Provide the [x, y] coordinate of the cell's center where the given text is located.  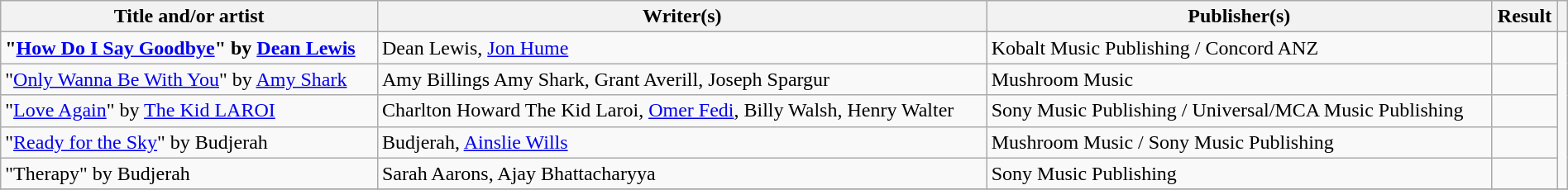
"Therapy" by Budjerah [189, 173]
Sarah Aarons, Ajay Bhattacharyya [681, 173]
"Love Again" by The Kid LAROI [189, 111]
Sony Music Publishing / Universal/MCA Music Publishing [1239, 111]
Title and/or artist [189, 17]
"How Do I Say Goodbye" by Dean Lewis [189, 48]
"Ready for the Sky" by Budjerah [189, 142]
Dean Lewis, Jon Hume [681, 48]
Mushroom Music / Sony Music Publishing [1239, 142]
Amy Billings Amy Shark, Grant Averill, Joseph Spargur [681, 79]
Mushroom Music [1239, 79]
"Only Wanna Be With You" by Amy Shark [189, 79]
Sony Music Publishing [1239, 173]
Result [1524, 17]
Kobalt Music Publishing / Concord ANZ [1239, 48]
Writer(s) [681, 17]
Charlton Howard The Kid Laroi, Omer Fedi, Billy Walsh, Henry Walter [681, 111]
Publisher(s) [1239, 17]
Budjerah, Ainslie Wills [681, 142]
